Return (X, Y) of the center of cell containing provided text 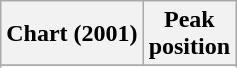
Chart (2001) (72, 34)
Peakposition (189, 34)
